From the cell containing the given text, extract its center point as (X, Y) coordinate. 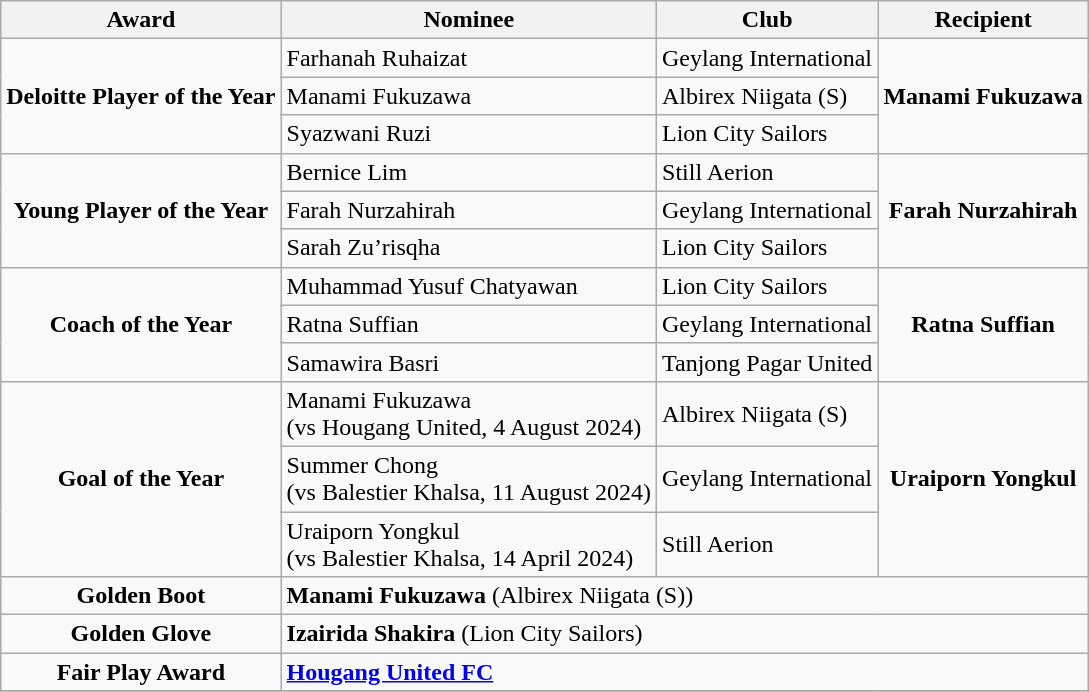
Muhammad Yusuf Chatyawan (468, 286)
Izairida Shakira (Lion City Sailors) (684, 634)
Young Player of the Year (141, 210)
Nominee (468, 20)
Recipient (983, 20)
Deloitte Player of the Year (141, 96)
Fair Play Award (141, 672)
Golden Glove (141, 634)
Sarah Zu’risqha (468, 248)
Tanjong Pagar United (768, 362)
Golden Boot (141, 596)
Club (768, 20)
Farhanah Ruhaizat (468, 58)
Uraiporn Yongkul(vs Balestier Khalsa, 14 April 2024) (468, 544)
Goal of the Year (141, 478)
Hougang United FC (684, 672)
Manami Fukuzawa(vs Hougang United, 4 August 2024) (468, 414)
Samawira Basri (468, 362)
Summer Chong(vs Balestier Khalsa, 11 August 2024) (468, 478)
Uraiporn Yongkul (983, 478)
Bernice Lim (468, 172)
Coach of the Year (141, 324)
Award (141, 20)
Manami Fukuzawa (Albirex Niigata (S)) (684, 596)
Syazwani Ruzi (468, 134)
